Pinpoint the cell where the given text exists, returning its (X, Y) midpoint coordinate. 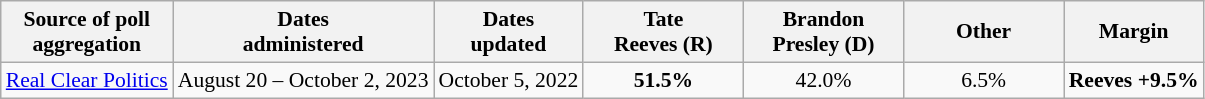
Reeves +9.5% (1134, 80)
TateReeves (R) (663, 32)
Source of pollaggregation (87, 32)
6.5% (984, 80)
Margin (1134, 32)
August 20 – October 2, 2023 (304, 80)
BrandonPresley (D) (823, 32)
Datesadministered (304, 32)
October 5, 2022 (509, 80)
42.0% (823, 80)
51.5% (663, 80)
Other (984, 32)
Real Clear Politics (87, 80)
Datesupdated (509, 32)
